From the cell containing the given text, extract its center point as [x, y] coordinate. 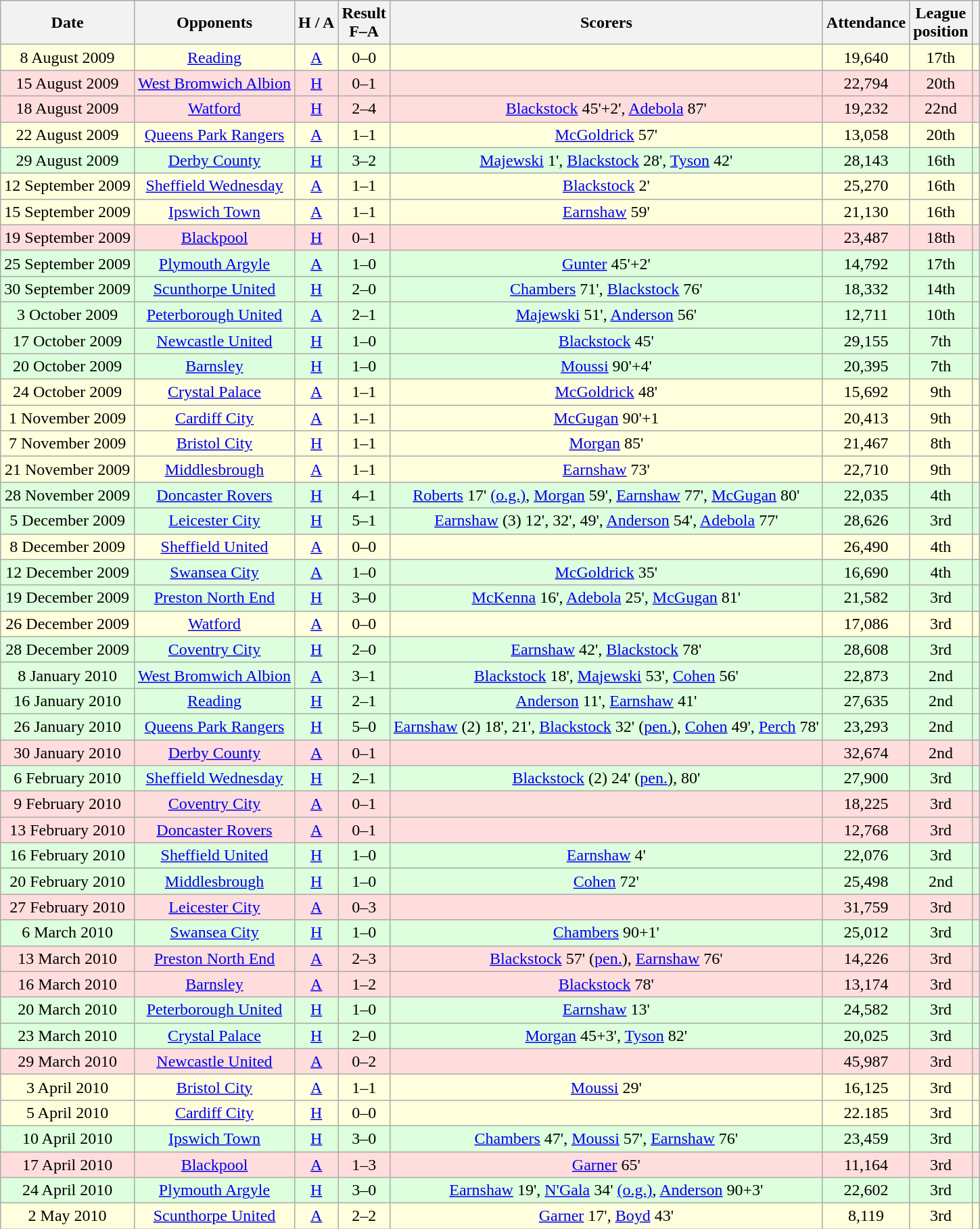
Leagueposition [941, 23]
5–0 [364, 726]
Chambers 71', Blackstock 76' [606, 289]
Earnshaw 59' [606, 212]
16 February 2010 [68, 856]
Earnshaw 42', Blackstock 78' [606, 649]
16,690 [866, 572]
McGoldrick 35' [606, 572]
26 January 2010 [68, 726]
Date [68, 23]
5 April 2010 [68, 1113]
Earnshaw (3) 12', 32', 49', Anderson 54', Adebola 77' [606, 521]
12 September 2009 [68, 186]
17,086 [866, 624]
2–3 [364, 958]
3–1 [364, 675]
8,119 [866, 1216]
23,487 [866, 237]
2 May 2010 [68, 1216]
20 October 2009 [68, 367]
19,232 [866, 109]
Majewski 51', Anderson 56' [606, 315]
21,467 [866, 444]
30 January 2010 [68, 753]
15 August 2009 [68, 83]
27,635 [866, 701]
17 October 2009 [68, 340]
28 November 2009 [68, 495]
24,582 [866, 1010]
Blackstock 57' (pen.), Earnshaw 76' [606, 958]
Opponents [214, 23]
McGoldrick 57' [606, 135]
8 December 2009 [68, 547]
20,413 [866, 418]
22,710 [866, 469]
15,692 [866, 392]
13,058 [866, 135]
Moussi 29' [606, 1087]
25,270 [866, 186]
Earnshaw (2) 18', 21', Blackstock 32' (pen.), Cohen 49', Perch 78' [606, 726]
24 April 2010 [68, 1190]
Anderson 11', Earnshaw 41' [606, 701]
29 March 2010 [68, 1061]
23,459 [866, 1138]
1–3 [364, 1164]
13 February 2010 [68, 830]
26 December 2009 [68, 624]
8 August 2009 [68, 57]
Cohen 72' [606, 881]
2–4 [364, 109]
20,395 [866, 367]
20 February 2010 [68, 881]
Majewski 1', Blackstock 28', Tyson 42' [606, 160]
9 February 2010 [68, 804]
27 February 2010 [68, 907]
25,012 [866, 933]
12 December 2009 [68, 572]
25,498 [866, 881]
ResultF–A [364, 23]
30 September 2009 [68, 289]
3 October 2009 [68, 315]
12,711 [866, 315]
Moussi 90'+4' [606, 367]
Morgan 85' [606, 444]
1–2 [364, 984]
Chambers 90+1' [606, 933]
Blackstock 18', Majewski 53', Cohen 56' [606, 675]
2–2 [364, 1216]
Earnshaw 13' [606, 1010]
Garner 65' [606, 1164]
19 September 2009 [68, 237]
Roberts 17' (o.g.), Morgan 59', Earnshaw 77', McGugan 80' [606, 495]
3–2 [364, 160]
Scorers [606, 23]
15 September 2009 [68, 212]
32,674 [866, 753]
22,873 [866, 675]
28 December 2009 [68, 649]
4–1 [364, 495]
Blackstock 78' [606, 984]
10 April 2010 [68, 1138]
H / A [317, 23]
29,155 [866, 340]
14,792 [866, 263]
14th [941, 289]
28,143 [866, 160]
21,582 [866, 598]
8 January 2010 [68, 675]
22.185 [866, 1113]
22 August 2009 [68, 135]
Blackstock (2) 24' (pen.), 80' [606, 779]
Gunter 45'+2' [606, 263]
28,626 [866, 521]
16 March 2010 [68, 984]
12,768 [866, 830]
19,640 [866, 57]
3 April 2010 [68, 1087]
8th [941, 444]
Earnshaw 73' [606, 469]
20,025 [866, 1036]
45,987 [866, 1061]
6 February 2010 [68, 779]
16,125 [866, 1087]
7 November 2009 [68, 444]
22,035 [866, 495]
18th [941, 237]
Earnshaw 19', N'Gala 34' (o.g.), Anderson 90+3' [606, 1190]
27,900 [866, 779]
McGoldrick 48' [606, 392]
20 March 2010 [68, 1010]
26,490 [866, 547]
Morgan 45+3', Tyson 82' [606, 1036]
13 March 2010 [68, 958]
6 March 2010 [68, 933]
18 August 2009 [68, 109]
0–3 [364, 907]
Earnshaw 4' [606, 856]
14,226 [866, 958]
Attendance [866, 23]
23 March 2010 [68, 1036]
5 December 2009 [68, 521]
5–1 [364, 521]
21,130 [866, 212]
25 September 2009 [68, 263]
22,794 [866, 83]
17 April 2010 [68, 1164]
Blackstock 2' [606, 186]
22nd [941, 109]
13,174 [866, 984]
Blackstock 45'+2', Adebola 87' [606, 109]
21 November 2009 [68, 469]
0–2 [364, 1061]
18,225 [866, 804]
1 November 2009 [68, 418]
Blackstock 45' [606, 340]
10th [941, 315]
16 January 2010 [68, 701]
24 October 2009 [68, 392]
Chambers 47', Moussi 57', Earnshaw 76' [606, 1138]
McGugan 90'+1 [606, 418]
22,602 [866, 1190]
29 August 2009 [68, 160]
11,164 [866, 1164]
22,076 [866, 856]
28,608 [866, 649]
19 December 2009 [68, 598]
McKenna 16', Adebola 25', McGugan 81' [606, 598]
18,332 [866, 289]
Garner 17', Boyd 43' [606, 1216]
23,293 [866, 726]
31,759 [866, 907]
